From the cell containing the given text, extract its center point as (X, Y) coordinate. 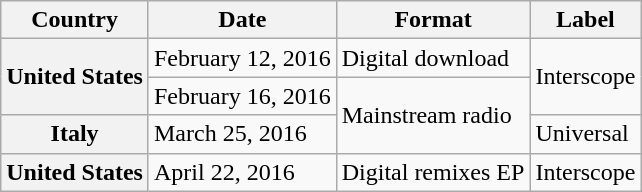
Universal (586, 134)
Italy (75, 134)
Mainstream radio (433, 115)
Label (586, 20)
February 16, 2016 (242, 96)
Digital remixes EP (433, 172)
Digital download (433, 58)
Format (433, 20)
February 12, 2016 (242, 58)
April 22, 2016 (242, 172)
Country (75, 20)
Date (242, 20)
March 25, 2016 (242, 134)
